Return (x, y) of the center of cell containing provided text 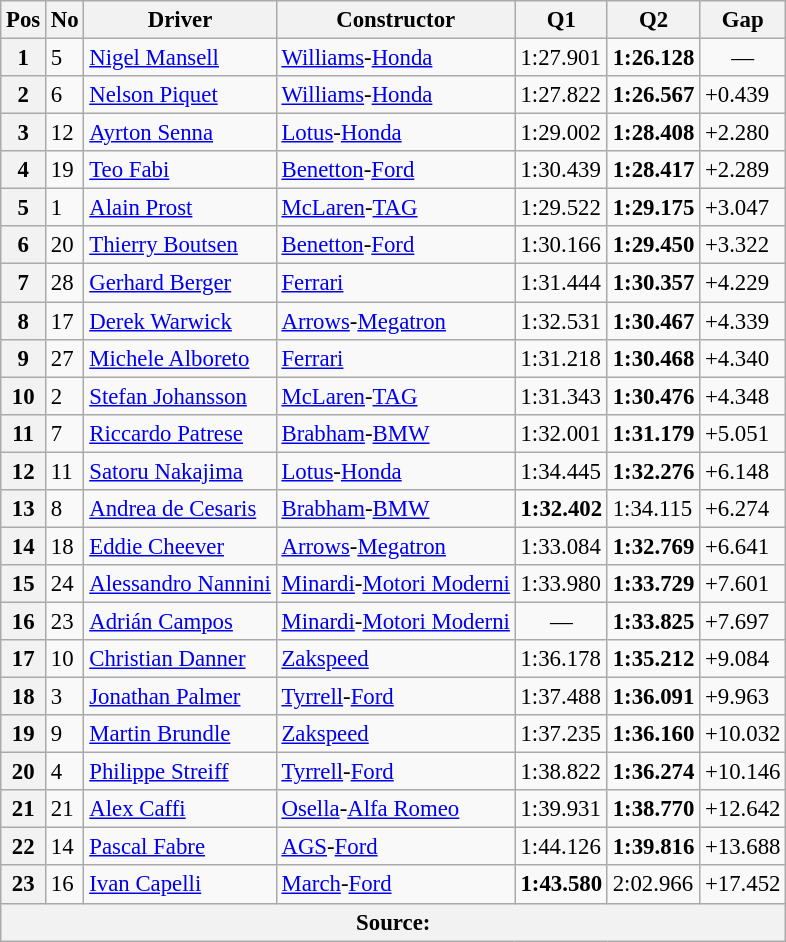
1:33.084 (561, 546)
1:30.166 (561, 245)
Christian Danner (180, 659)
+17.452 (743, 885)
13 (24, 509)
Source: (394, 922)
+7.697 (743, 621)
1:39.816 (653, 847)
1:32.001 (561, 433)
1:32.276 (653, 471)
1:28.417 (653, 170)
Stefan Johansson (180, 396)
+2.289 (743, 170)
1:32.531 (561, 321)
1:31.218 (561, 358)
Alex Caffi (180, 809)
1:32.769 (653, 546)
Andrea de Cesaris (180, 509)
1:30.467 (653, 321)
+6.641 (743, 546)
1:28.408 (653, 133)
1:34.445 (561, 471)
1:27.822 (561, 95)
+4.348 (743, 396)
1:38.822 (561, 772)
1:29.522 (561, 208)
1:29.002 (561, 133)
1:33.825 (653, 621)
Alain Prost (180, 208)
1:32.402 (561, 509)
+5.051 (743, 433)
+3.047 (743, 208)
Riccardo Patrese (180, 433)
Adrián Campos (180, 621)
Gap (743, 20)
1:36.091 (653, 697)
1:36.178 (561, 659)
+4.229 (743, 283)
+10.032 (743, 734)
1:43.580 (561, 885)
Teo Fabi (180, 170)
1:38.770 (653, 809)
24 (65, 584)
1:26.128 (653, 58)
1:39.931 (561, 809)
1:27.901 (561, 58)
+2.280 (743, 133)
+13.688 (743, 847)
1:29.450 (653, 245)
1:31.444 (561, 283)
+9.084 (743, 659)
+0.439 (743, 95)
1:34.115 (653, 509)
Ayrton Senna (180, 133)
March-Ford (396, 885)
1:29.175 (653, 208)
+4.339 (743, 321)
1:30.476 (653, 396)
+7.601 (743, 584)
1:30.357 (653, 283)
28 (65, 283)
1:26.567 (653, 95)
Philippe Streiff (180, 772)
1:30.468 (653, 358)
Pascal Fabre (180, 847)
1:31.343 (561, 396)
Driver (180, 20)
Pos (24, 20)
Eddie Cheever (180, 546)
1:33.980 (561, 584)
1:35.212 (653, 659)
1:44.126 (561, 847)
+6.274 (743, 509)
+9.963 (743, 697)
1:30.439 (561, 170)
+12.642 (743, 809)
1:36.274 (653, 772)
Alessandro Nannini (180, 584)
Jonathan Palmer (180, 697)
1:33.729 (653, 584)
Q1 (561, 20)
Constructor (396, 20)
Q2 (653, 20)
1:37.488 (561, 697)
+3.322 (743, 245)
Satoru Nakajima (180, 471)
Nigel Mansell (180, 58)
Derek Warwick (180, 321)
Osella-Alfa Romeo (396, 809)
15 (24, 584)
+4.340 (743, 358)
2:02.966 (653, 885)
22 (24, 847)
Martin Brundle (180, 734)
+6.148 (743, 471)
Michele Alboreto (180, 358)
1:37.235 (561, 734)
Ivan Capelli (180, 885)
+10.146 (743, 772)
AGS-Ford (396, 847)
No (65, 20)
1:36.160 (653, 734)
1:31.179 (653, 433)
Nelson Piquet (180, 95)
Gerhard Berger (180, 283)
Thierry Boutsen (180, 245)
27 (65, 358)
